Output the [x, y] coordinate of the center of the cell containing the given text.  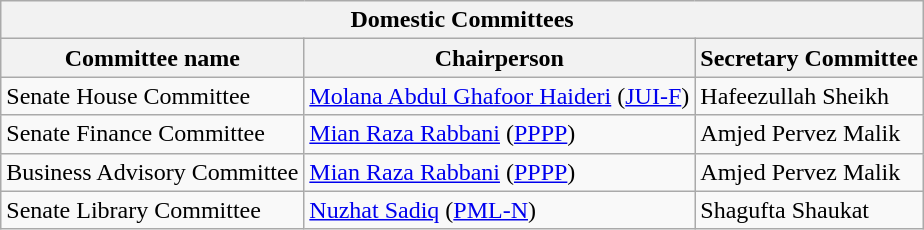
Senate House Committee [152, 96]
Nuzhat Sadiq (PML-N) [500, 210]
Chairperson [500, 58]
Committee name [152, 58]
Senate Finance Committee [152, 134]
Secretary Committee [810, 58]
Senate Library Committee [152, 210]
Hafeezullah Sheikh [810, 96]
Business Advisory Committee [152, 172]
Domestic Committees [462, 20]
Molana Abdul Ghafoor Haideri (JUI-F) [500, 96]
Shagufta Shaukat [810, 210]
